Extract the (x, y) coordinate from the center of the cell holding the provided text.  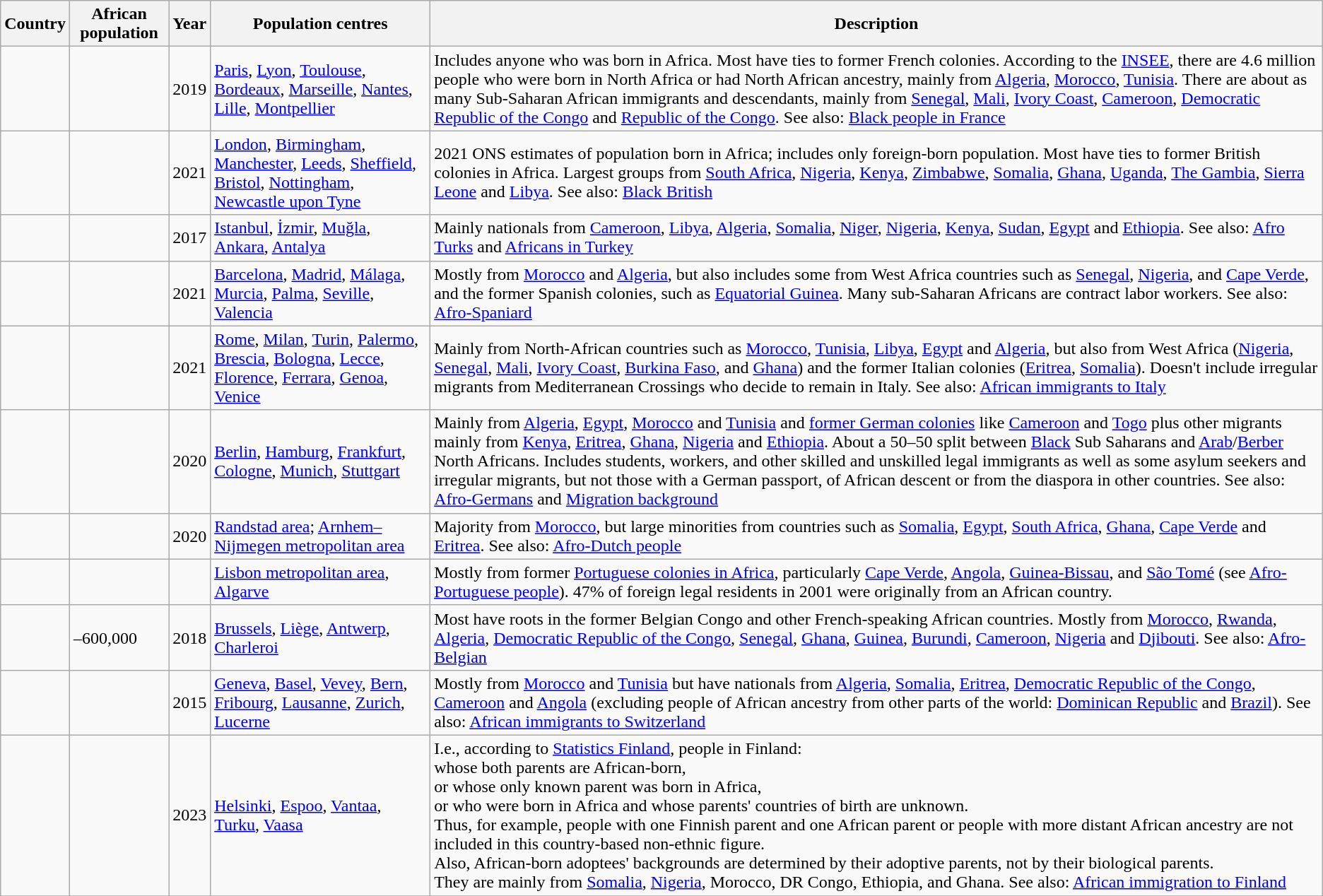
–600,000 (119, 637)
Geneva, Basel, Vevey, Bern, Fribourg, Lausanne, Zurich, Lucerne (321, 702)
Rome, Milan, Turin, Palermo, Brescia, Bologna, Lecce, Florence, Ferrara, Genoa, Venice (321, 367)
2019 (189, 89)
Brussels, Liège, Antwerp, Charleroi (321, 637)
Barcelona, Madrid, Málaga, Murcia, Palma, Seville, Valencia (321, 293)
Paris, Lyon, Toulouse, Bordeaux, Marseille, Nantes, Lille, Montpellier (321, 89)
Randstad area; Arnhem–Nijmegen metropolitan area (321, 536)
Description (876, 24)
Population centres (321, 24)
Berlin, Hamburg, Frankfurt, Cologne, Munich, Stuttgart (321, 461)
2015 (189, 702)
2018 (189, 637)
Country (35, 24)
Lisbon metropolitan area, Algarve (321, 582)
Helsinki, Espoo, Vantaa, Turku, Vaasa (321, 815)
2017 (189, 237)
Year (189, 24)
Istanbul, İzmir, Muğla, Ankara, Antalya (321, 237)
African population (119, 24)
London, Birmingham, Manchester, Leeds, Sheffield, Bristol, Nottingham, Newcastle upon Tyne (321, 172)
2023 (189, 815)
